Provide the [X, Y] coordinate of the cell's center where the given text is located.  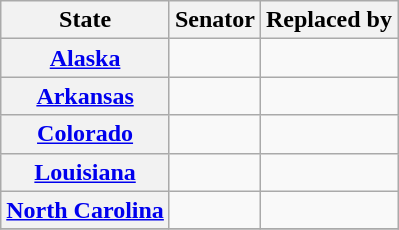
Senator [214, 20]
Replaced by [328, 20]
Alaska [86, 58]
State [86, 20]
Arkansas [86, 96]
Colorado [86, 134]
Louisiana [86, 172]
North Carolina [86, 210]
